Search for the cell housing the specified text and yield its (x, y) center coordinate. 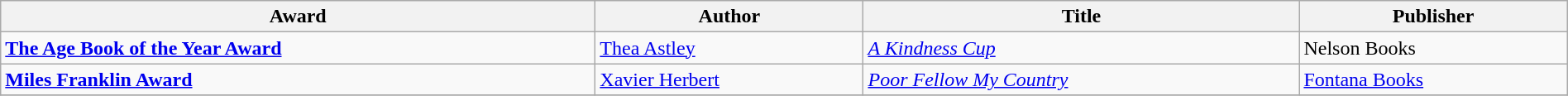
Author (729, 17)
Fontana Books (1433, 79)
Publisher (1433, 17)
Xavier Herbert (729, 79)
The Age Book of the Year Award (298, 48)
Poor Fellow My Country (1082, 79)
A Kindness Cup (1082, 48)
Nelson Books (1433, 48)
Title (1082, 17)
Award (298, 17)
Thea Astley (729, 48)
Miles Franklin Award (298, 79)
